Identify which cell holds the provided text, then report its (X, Y) central coordinate. 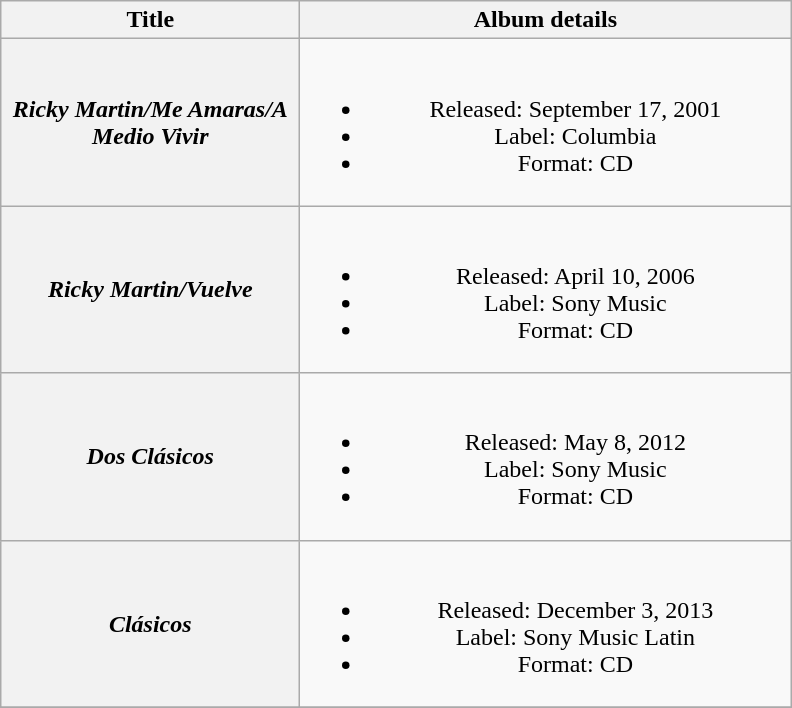
Dos Clásicos (150, 456)
Ricky Martin/Me Amaras/A Medio Vivir (150, 122)
Released: May 8, 2012Label: Sony MusicFormat: CD (546, 456)
Clásicos (150, 624)
Title (150, 20)
Released: December 3, 2013 Label: Sony Music LatinFormat: CD (546, 624)
Released: September 17, 2001Label: ColumbiaFormat: CD (546, 122)
Ricky Martin/Vuelve (150, 290)
Album details (546, 20)
Released: April 10, 2006Label: Sony MusicFormat: CD (546, 290)
